For the text-containing cell, return its midpoint in (X, Y) coordinate format. 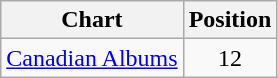
12 (230, 58)
Chart (92, 20)
Position (230, 20)
Canadian Albums (92, 58)
